Pinpoint the cell where the given text exists, returning its [X, Y] midpoint coordinate. 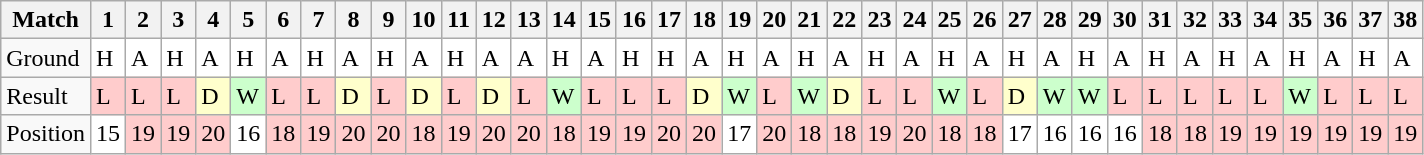
28 [1054, 20]
2 [144, 20]
6 [284, 20]
Match [46, 20]
24 [914, 20]
13 [528, 20]
Ground [46, 58]
23 [880, 20]
12 [494, 20]
21 [810, 20]
36 [1336, 20]
26 [984, 20]
29 [1090, 20]
31 [1160, 20]
27 [1020, 20]
22 [844, 20]
37 [1370, 20]
Result [46, 96]
35 [1300, 20]
7 [318, 20]
10 [424, 20]
4 [214, 20]
9 [388, 20]
30 [1124, 20]
11 [458, 20]
5 [248, 20]
3 [178, 20]
14 [564, 20]
32 [1194, 20]
8 [354, 20]
34 [1266, 20]
Position [46, 134]
38 [1406, 20]
33 [1230, 20]
25 [950, 20]
1 [108, 20]
